For the text-containing cell, return its midpoint in (x, y) coordinate format. 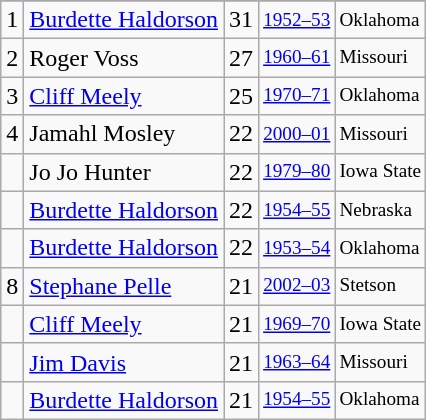
Jim Davis (124, 362)
3 (12, 96)
1970–71 (297, 96)
1969–70 (297, 324)
1960–61 (297, 58)
Nebraska (380, 210)
Jamahl Mosley (124, 134)
1979–80 (297, 172)
Stetson (380, 286)
27 (242, 58)
2002–03 (297, 286)
31 (242, 20)
Stephane Pelle (124, 286)
4 (12, 134)
1952–53 (297, 20)
1953–54 (297, 248)
Jo Jo Hunter (124, 172)
Roger Voss (124, 58)
1 (12, 20)
2 (12, 58)
1963–64 (297, 362)
8 (12, 286)
2000–01 (297, 134)
25 (242, 96)
